Output the (x, y) coordinate of the center of the cell containing the given text.  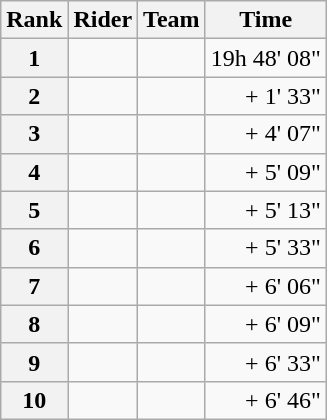
6 (34, 248)
10 (34, 400)
1 (34, 58)
2 (34, 96)
Time (266, 20)
+ 6' 09" (266, 324)
8 (34, 324)
Rank (34, 20)
+ 5' 13" (266, 210)
+ 6' 06" (266, 286)
9 (34, 362)
+ 6' 46" (266, 400)
5 (34, 210)
3 (34, 134)
19h 48' 08" (266, 58)
7 (34, 286)
+ 6' 33" (266, 362)
4 (34, 172)
Team (172, 20)
+ 4' 07" (266, 134)
+ 1' 33" (266, 96)
Rider (103, 20)
+ 5' 09" (266, 172)
+ 5' 33" (266, 248)
